Pinpoint the cell where the given text exists, returning its [x, y] midpoint coordinate. 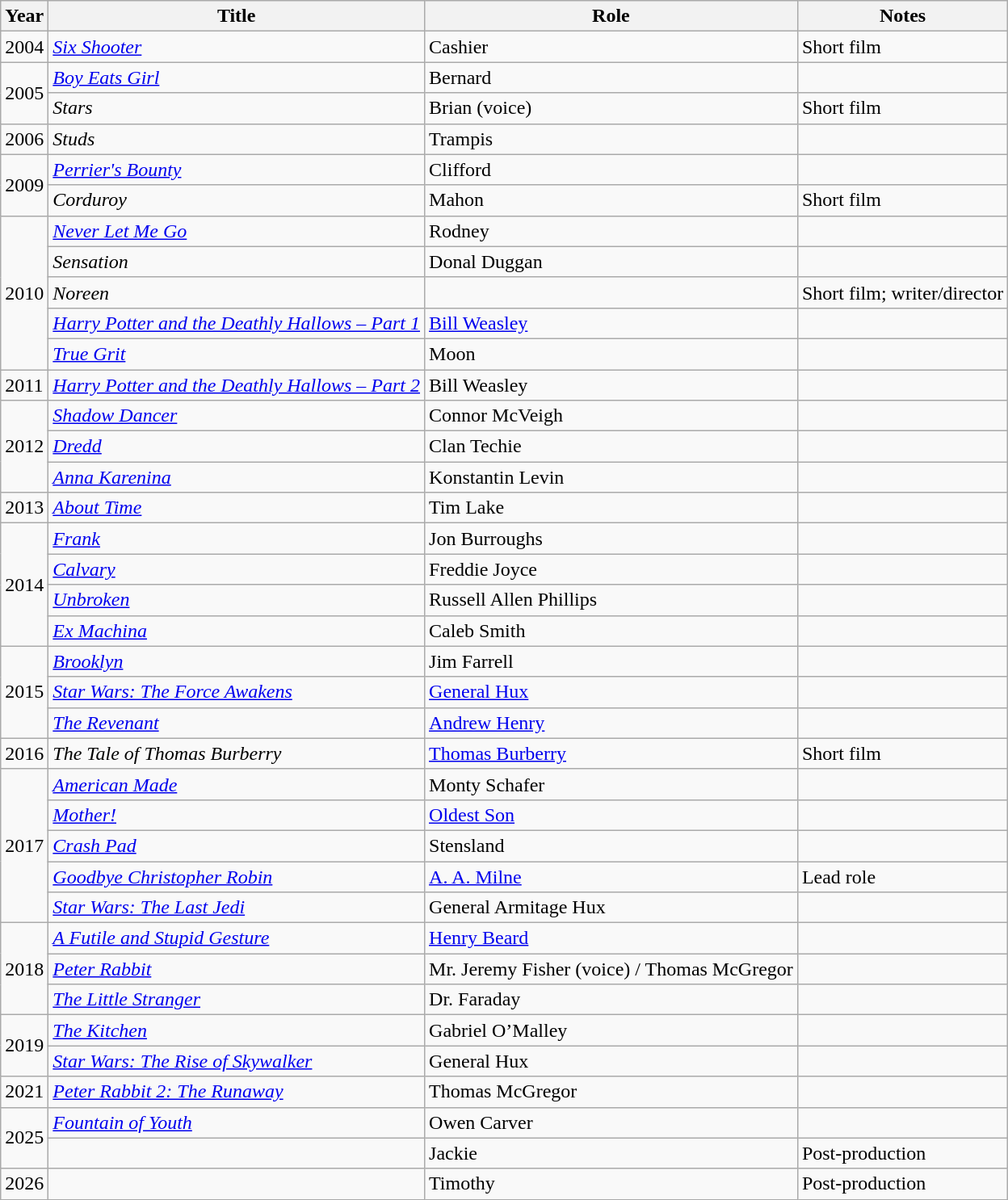
Andrew Henry [611, 723]
2019 [24, 1046]
Moon [611, 354]
Notes [902, 16]
2018 [24, 969]
Mr. Jeremy Fisher (voice) / Thomas McGregor [611, 969]
Gabriel O’Malley [611, 1030]
Title [237, 16]
2012 [24, 447]
2010 [24, 292]
Rodney [611, 231]
Oldest Son [611, 815]
2025 [24, 1138]
About Time [237, 508]
2021 [24, 1092]
Thomas Burberry [611, 753]
Donal Duggan [611, 262]
The Tale of Thomas Burberry [237, 753]
2006 [24, 139]
Dredd [237, 447]
Stensland [611, 845]
Tim Lake [611, 508]
2026 [24, 1184]
Fountain of Youth [237, 1122]
A Futile and Stupid Gesture [237, 938]
Frank [237, 539]
Six Shooter [237, 47]
Clifford [611, 170]
2009 [24, 185]
Calvary [237, 569]
Timothy [611, 1184]
Dr. Faraday [611, 1000]
Cashier [611, 47]
Freddie Joyce [611, 569]
General Armitage Hux [611, 908]
Jackie [611, 1153]
Studs [237, 139]
The Kitchen [237, 1030]
The Little Stranger [237, 1000]
Clan Techie [611, 447]
Brooklyn [237, 661]
Shadow Dancer [237, 416]
Caleb Smith [611, 631]
2014 [24, 585]
Sensation [237, 262]
Role [611, 16]
Corduroy [237, 200]
Goodbye Christopher Robin [237, 876]
Henry Beard [611, 938]
Stars [237, 108]
Owen Carver [611, 1122]
Harry Potter and the Deathly Hallows – Part 1 [237, 323]
2005 [24, 93]
Trampis [611, 139]
Peter Rabbit [237, 969]
2017 [24, 845]
Thomas McGregor [611, 1092]
Ex Machina [237, 631]
Jim Farrell [611, 661]
The Revenant [237, 723]
Mahon [611, 200]
A. A. Milne [611, 876]
Noreen [237, 292]
Lead role [902, 876]
Connor McVeigh [611, 416]
Bernard [611, 78]
American Made [237, 784]
Star Wars: The Force Awakens [237, 692]
Monty Schafer [611, 784]
2015 [24, 692]
2011 [24, 385]
Jon Burroughs [611, 539]
Star Wars: The Rise of Skywalker [237, 1061]
Never Let Me Go [237, 231]
Boy Eats Girl [237, 78]
Perrier's Bounty [237, 170]
Short film; writer/director [902, 292]
Mother! [237, 815]
Anna Karenina [237, 477]
2013 [24, 508]
Russell Allen Phillips [611, 600]
Year [24, 16]
2004 [24, 47]
Star Wars: The Last Jedi [237, 908]
Harry Potter and the Deathly Hallows – Part 2 [237, 385]
True Grit [237, 354]
Konstantin Levin [611, 477]
2016 [24, 753]
Crash Pad [237, 845]
Unbroken [237, 600]
Brian (voice) [611, 108]
Peter Rabbit 2: The Runaway [237, 1092]
